Output the (X, Y) coordinate of the center of the cell containing the given text.  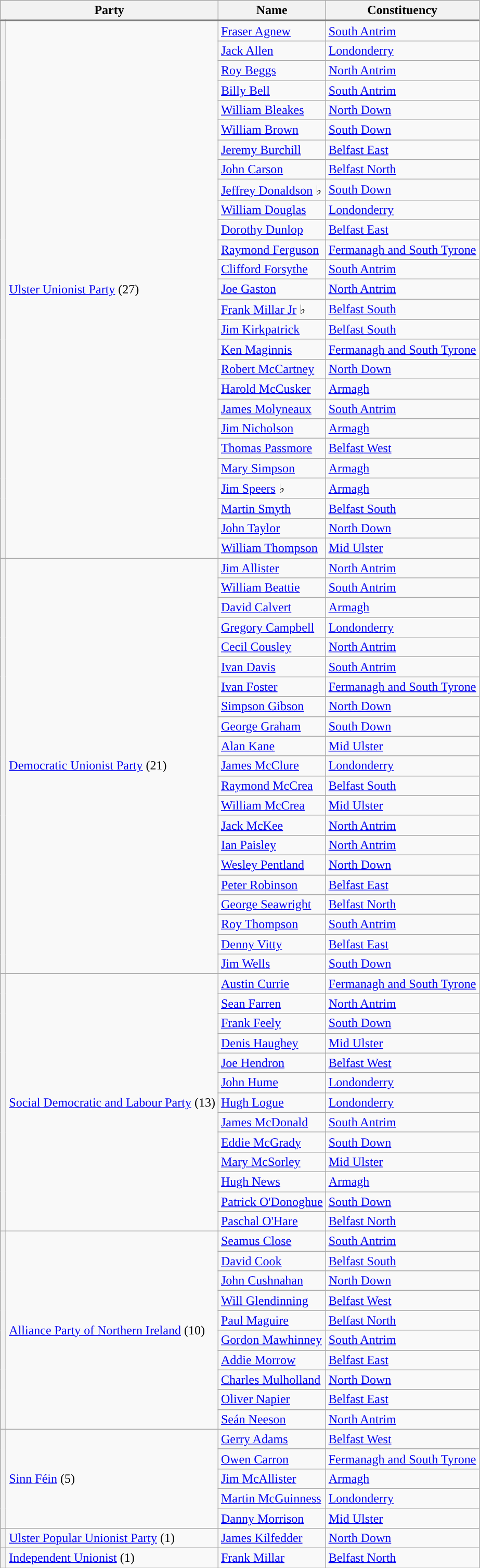
John Cushnahan (271, 1281)
George Graham (271, 726)
Name (271, 10)
Denis Haughey (271, 1043)
Peter Robinson (271, 885)
Denny Vitty (271, 944)
Party (109, 10)
Roy Thompson (271, 924)
David Cook (271, 1261)
Jack Allen (271, 50)
William Thompson (271, 548)
George Seawright (271, 905)
Alliance Party of Northern Ireland (10) (112, 1331)
Joe Gaston (271, 289)
Joe Hendron (271, 1063)
Paul Maguire (271, 1320)
Will Glendinning (271, 1301)
Mary Simpson (271, 468)
Oliver Napier (271, 1399)
Roy Beggs (271, 70)
Austin Currie (271, 984)
Sinn Féin (5) (112, 1479)
Harold McCusker (271, 389)
Alan Kane (271, 746)
Gregory Campbell (271, 627)
Simpson Gibson (271, 706)
Eddie McGrady (271, 1142)
Dorothy Dunlop (271, 229)
Addie Morrow (271, 1360)
Ulster Unionist Party (27) (112, 289)
Paschal O'Hare (271, 1222)
Jeremy Burchill (271, 150)
Democratic Unionist Party (21) (112, 766)
Martin McGuinness (271, 1498)
Seán Neeson (271, 1419)
Constituency (403, 10)
Fraser Agnew (271, 31)
Patrick O'Donoghue (271, 1201)
Frank Feely (271, 1023)
Jim McAllister (271, 1479)
Ian Paisley (271, 845)
Charles Mulholland (271, 1380)
Seamus Close (271, 1241)
Jim Nicholson (271, 429)
Raymond McCrea (271, 786)
Jeffrey Donaldson ♭ (271, 190)
Jim Wells (271, 964)
Gordon Mawhinney (271, 1340)
William McCrea (271, 805)
Thomas Passmore (271, 448)
Clifford Forsythe (271, 269)
Raymond Ferguson (271, 249)
Gerry Adams (271, 1439)
James Molyneaux (271, 408)
James McClure (271, 766)
Jack McKee (271, 825)
Owen Carron (271, 1459)
Independent Unionist (1) (112, 1558)
William Douglas (271, 210)
Martin Smyth (271, 508)
Cecil Cousley (271, 647)
Danny Morrison (271, 1519)
John Hume (271, 1083)
Ulster Popular Unionist Party (1) (112, 1538)
Wesley Pentland (271, 865)
Sean Farren (271, 1004)
Hugh News (271, 1181)
Ivan Foster (271, 687)
John Taylor (271, 528)
Frank Millar Jr ♭ (271, 310)
Robert McCartney (271, 369)
James Kilfedder (271, 1538)
John Carson (271, 170)
William Brown (271, 130)
Jim Allister (271, 568)
David Calvert (271, 608)
Frank Millar (271, 1558)
Jim Speers ♭ (271, 489)
Billy Bell (271, 90)
Mary McSorley (271, 1162)
Social Democratic and Labour Party (13) (112, 1103)
Hugh Logue (271, 1102)
William Bleakes (271, 110)
William Beattie (271, 588)
Jim Kirkpatrick (271, 329)
James McDonald (271, 1122)
Ivan Davis (271, 667)
Ken Maginnis (271, 349)
